From the cell containing the given text, extract its center point as (X, Y) coordinate. 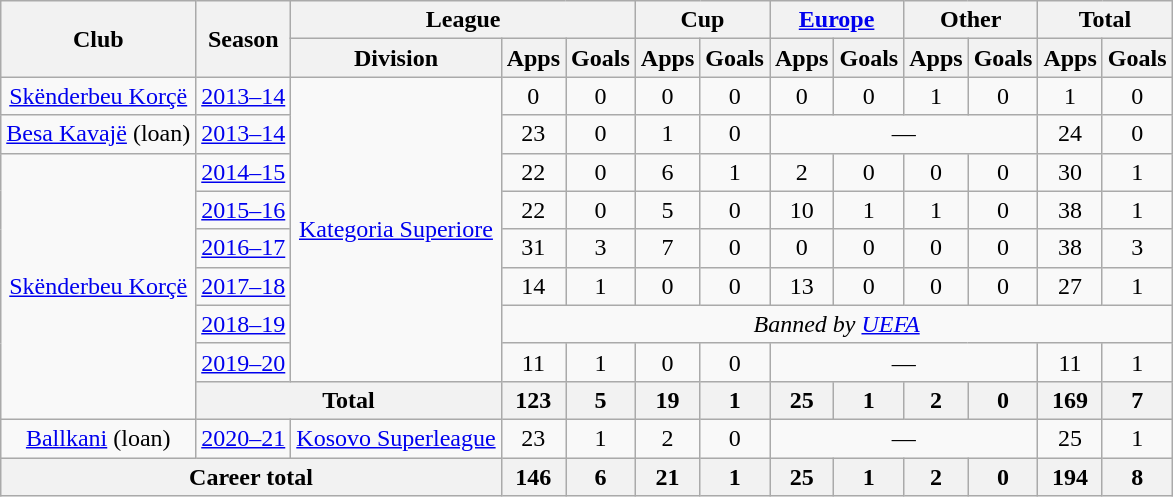
2020–21 (244, 438)
2014–15 (244, 172)
194 (1070, 477)
21 (667, 477)
27 (1070, 286)
19 (667, 400)
13 (802, 286)
Club (98, 39)
2017–18 (244, 286)
Cup (702, 20)
14 (533, 286)
146 (533, 477)
Besa Kavajë (loan) (98, 134)
169 (1070, 400)
2015–16 (244, 210)
Division (396, 58)
Kategoria Superiore (396, 229)
Banned by UEFA (836, 324)
Season (244, 39)
Other (971, 20)
2016–17 (244, 248)
2019–20 (244, 362)
Ballkani (loan) (98, 438)
2018–19 (244, 324)
10 (802, 210)
30 (1070, 172)
Europe (837, 20)
8 (1137, 477)
123 (533, 400)
31 (533, 248)
Kosovo Superleague (396, 438)
Career total (251, 477)
24 (1070, 134)
League (464, 20)
